Extract the (x, y) coordinate from the center of the cell holding the provided text.  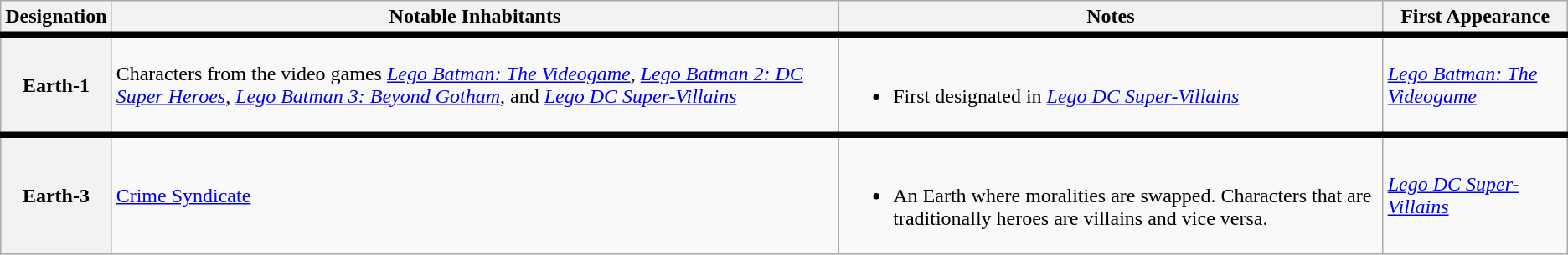
First Appearance (1475, 18)
Lego Batman: The Videogame (1475, 85)
Notes (1111, 18)
First designated in Lego DC Super-Villains (1111, 85)
Notable Inhabitants (475, 18)
Characters from the video games Lego Batman: The Videogame, Lego Batman 2: DC Super Heroes, Lego Batman 3: Beyond Gotham, and Lego DC Super-Villains (475, 85)
Lego DC Super-Villains (1475, 194)
Designation (56, 18)
Crime Syndicate (475, 194)
Earth-1 (56, 85)
Earth-3 (56, 194)
An Earth where moralities are swapped. Characters that are traditionally heroes are villains and vice versa. (1111, 194)
